Find where the given text appears and provide that cell's center as (x, y) coordinate. 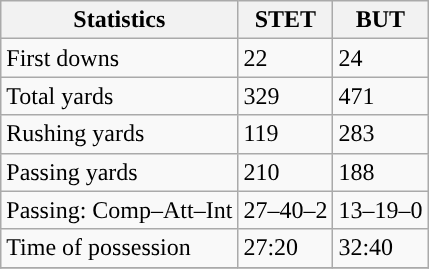
STET (286, 20)
188 (380, 172)
Time of possession (120, 248)
Rushing yards (120, 134)
Passing yards (120, 172)
13–19–0 (380, 210)
210 (286, 172)
283 (380, 134)
BUT (380, 20)
329 (286, 96)
32:40 (380, 248)
Total yards (120, 96)
Statistics (120, 20)
24 (380, 58)
27:20 (286, 248)
119 (286, 134)
471 (380, 96)
Passing: Comp–Att–Int (120, 210)
22 (286, 58)
27–40–2 (286, 210)
First downs (120, 58)
